Provide the (x, y) coordinate of the cell's center where the given text is located.  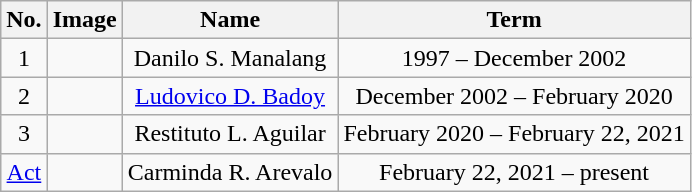
3 (24, 134)
February 22, 2021 – present (514, 172)
No. (24, 20)
Danilo S. Manalang (230, 58)
1 (24, 58)
Name (230, 20)
Act (24, 172)
2 (24, 96)
Carminda R. Arevalo (230, 172)
1997 – December 2002 (514, 58)
Restituto L. Aguilar (230, 134)
Ludovico D. Badoy (230, 96)
Image (84, 20)
Term (514, 20)
December 2002 – February 2020 (514, 96)
February 2020 – February 22, 2021 (514, 134)
